Determine the (x, y) coordinate at the center of the cell enclosing the given text.  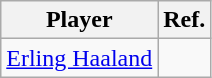
Player (80, 20)
Erling Haaland (80, 58)
Ref. (184, 20)
